Find where the given text appears and provide that cell's center as (X, Y) coordinate. 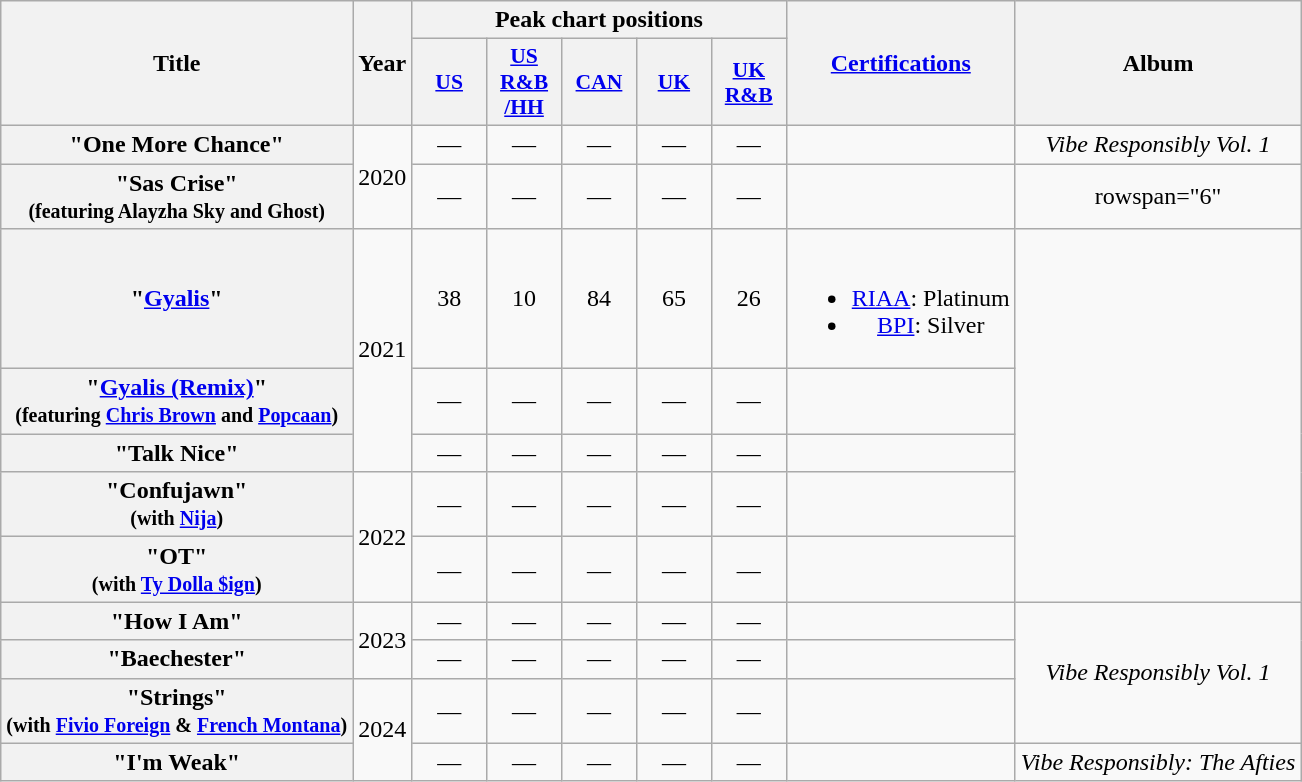
"Gyalis" (177, 299)
UKR&B (748, 82)
26 (748, 299)
Year (382, 64)
2020 (382, 176)
Certifications (900, 64)
"One More Chance" (177, 144)
2021 (382, 350)
"Talk Nice" (177, 453)
US (450, 82)
2023 (382, 640)
"OT"(with Ty Dolla $ign) (177, 570)
65 (674, 299)
10 (524, 299)
2024 (382, 730)
Vibe Responsibly: The Afties (1158, 762)
"I'm Weak" (177, 762)
"Gyalis (Remix)"(featuring Chris Brown and Popcaan) (177, 402)
CAN (600, 82)
"Strings"(with Fivio Foreign & French Montana) (177, 710)
38 (450, 299)
"Sas Crise"(featuring Alayzha Sky and Ghost) (177, 196)
"Confujawn"(with Nija) (177, 504)
USR&B/HH (524, 82)
"How I Am" (177, 621)
rowspan="6" (1158, 196)
84 (600, 299)
Title (177, 64)
2022 (382, 537)
Peak chart positions (600, 20)
"Baechester" (177, 659)
Album (1158, 64)
UK (674, 82)
RIAA: PlatinumBPI: Silver (900, 299)
